Return the [x, y] coordinate for the center point of the cell that contains the specified text.  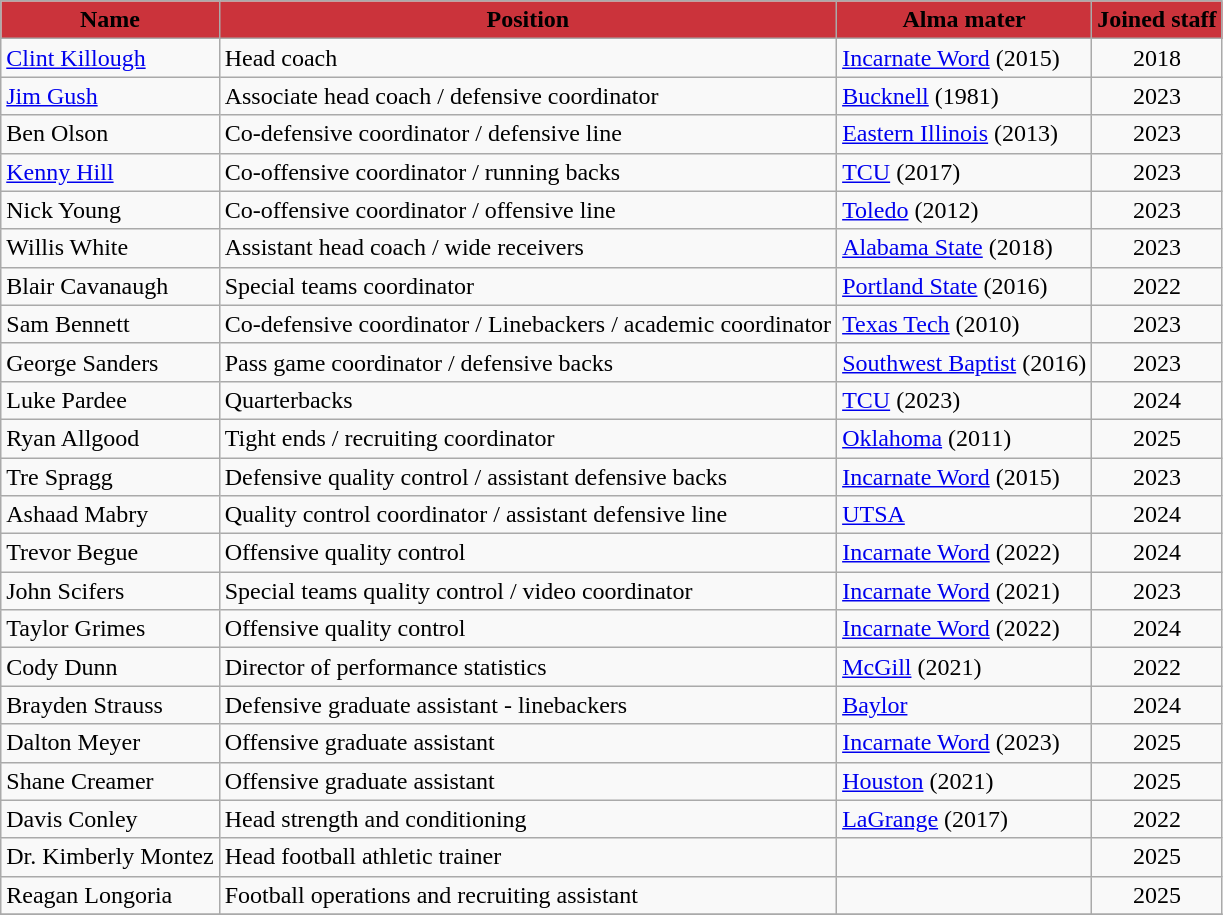
LaGrange (2017) [964, 819]
Blair Cavanaugh [110, 286]
Willis White [110, 248]
Name [110, 20]
Tre Spragg [110, 477]
Director of performance statistics [528, 667]
Head football athletic trainer [528, 857]
George Sanders [110, 362]
Pass game coordinator / defensive backs [528, 362]
Co-defensive coordinator / Linebackers / academic coordinator [528, 324]
John Scifers [110, 591]
TCU (2023) [964, 400]
Portland State (2016) [964, 286]
TCU (2017) [964, 172]
Co-offensive coordinator / running backs [528, 172]
Texas Tech (2010) [964, 324]
Davis Conley [110, 819]
Special teams quality control / video coordinator [528, 591]
Cody Dunn [110, 667]
Brayden Strauss [110, 705]
Oklahoma (2011) [964, 438]
Defensive graduate assistant - linebackers [528, 705]
Defensive quality control / assistant defensive backs [528, 477]
Football operations and recruiting assistant [528, 895]
Baylor [964, 705]
McGill (2021) [964, 667]
Quality control coordinator / assistant defensive line [528, 515]
Bucknell (1981) [964, 96]
Alma mater [964, 20]
Head coach [528, 58]
Joined staff [1157, 20]
Kenny Hill [110, 172]
Tight ends / recruiting coordinator [528, 438]
Dr. Kimberly Montez [110, 857]
Trevor Begue [110, 553]
Co-defensive coordinator / defensive line [528, 134]
Special teams coordinator [528, 286]
Incarnate Word (2021) [964, 591]
Nick Young [110, 210]
Toledo (2012) [964, 210]
Assistant head coach / wide receivers [528, 248]
Incarnate Word (2023) [964, 743]
2018 [1157, 58]
Southwest Baptist (2016) [964, 362]
Ben Olson [110, 134]
Quarterbacks [528, 400]
Ashaad Mabry [110, 515]
UTSA [964, 515]
Houston (2021) [964, 781]
Eastern Illinois (2013) [964, 134]
Reagan Longoria [110, 895]
Position [528, 20]
Head strength and conditioning [528, 819]
Co-offensive coordinator / offensive line [528, 210]
Shane Creamer [110, 781]
Dalton Meyer [110, 743]
Sam Bennett [110, 324]
Associate head coach / defensive coordinator [528, 96]
Ryan Allgood [110, 438]
Luke Pardee [110, 400]
Taylor Grimes [110, 629]
Alabama State (2018) [964, 248]
Clint Killough [110, 58]
Jim Gush [110, 96]
